For the text-containing cell, return its midpoint in [x, y] coordinate format. 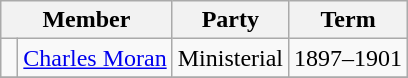
Term [348, 20]
Charles Moran [95, 58]
Ministerial [230, 58]
Member [86, 20]
Party [230, 20]
1897–1901 [348, 58]
